From the cell containing the given text, extract its center point as (x, y) coordinate. 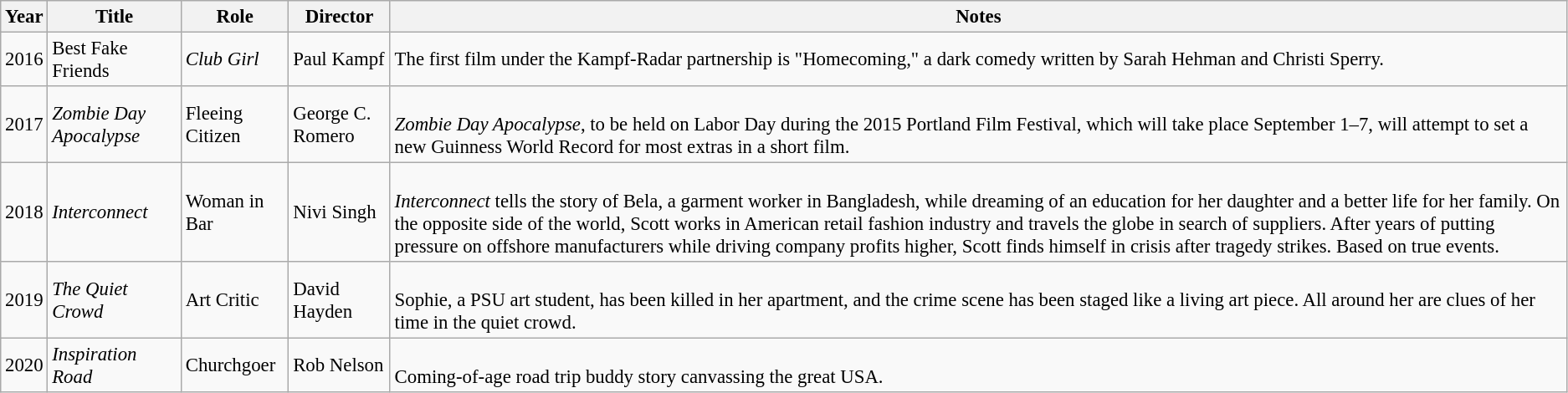
Inspiration Road (114, 366)
Rob Nelson (340, 366)
2018 (24, 212)
Best Fake Friends (114, 60)
2020 (24, 366)
Role (234, 17)
Year (24, 17)
The first film under the Kampf-Radar partnership is "Homecoming," a dark comedy written by Sarah Hehman and Christi Sperry. (978, 60)
George C. Romero (340, 125)
Nivi Singh (340, 212)
Churchgoer (234, 366)
2019 (24, 300)
The Quiet Crowd (114, 300)
Fleeing Citizen (234, 125)
Interconnect (114, 212)
2017 (24, 125)
Club Girl (234, 60)
Paul Kampf (340, 60)
David Hayden (340, 300)
Coming-of-age road trip buddy story canvassing the great USA. (978, 366)
Art Critic (234, 300)
2016 (24, 60)
Zombie Day Apocalypse (114, 125)
Woman in Bar (234, 212)
Notes (978, 17)
Director (340, 17)
Title (114, 17)
